For the text-containing cell, return its midpoint in [X, Y] coordinate format. 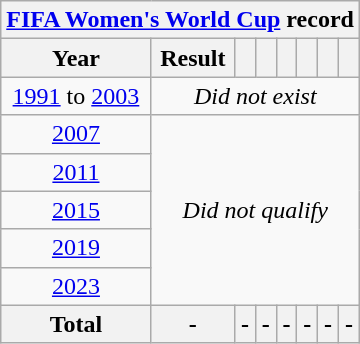
Year [76, 58]
Total [76, 324]
Did not exist [255, 96]
2019 [76, 248]
Result [192, 58]
Did not qualify [255, 210]
2023 [76, 286]
2015 [76, 210]
FIFA Women's World Cup record [180, 20]
2011 [76, 172]
1991 to 2003 [76, 96]
2007 [76, 134]
